Find where the given text appears and provide that cell's center as (X, Y) coordinate. 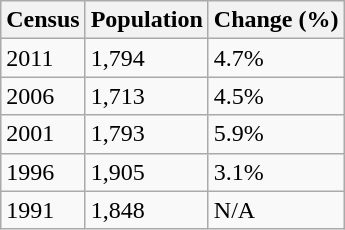
1,794 (146, 58)
N/A (276, 210)
Change (%) (276, 20)
1,848 (146, 210)
2001 (43, 134)
3.1% (276, 172)
Population (146, 20)
1,713 (146, 96)
1996 (43, 172)
1,793 (146, 134)
4.5% (276, 96)
2006 (43, 96)
1991 (43, 210)
4.7% (276, 58)
1,905 (146, 172)
Census (43, 20)
2011 (43, 58)
5.9% (276, 134)
